Extract the [x, y] coordinate from the center of the cell holding the provided text.  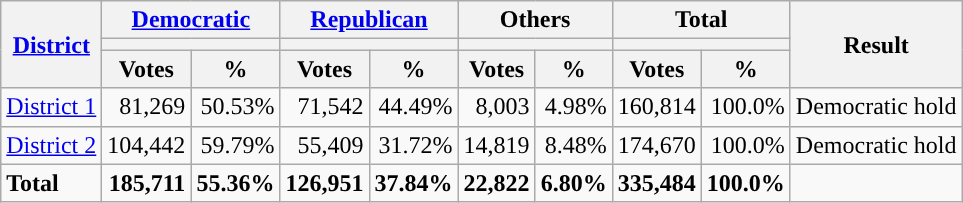
160,814 [656, 107]
55.36% [236, 183]
6.80% [574, 183]
37.84% [414, 183]
Republican [369, 20]
District 1 [52, 107]
District [52, 44]
4.98% [574, 107]
District 2 [52, 145]
50.53% [236, 107]
22,822 [496, 183]
14,819 [496, 145]
185,711 [146, 183]
59.79% [236, 145]
8.48% [574, 145]
71,542 [324, 107]
31.72% [414, 145]
Result [876, 44]
55,409 [324, 145]
Democratic [191, 20]
44.49% [414, 107]
8,003 [496, 107]
126,951 [324, 183]
335,484 [656, 183]
81,269 [146, 107]
174,670 [656, 145]
Others [535, 20]
104,442 [146, 145]
